Locate the cell with the specified text and output its (x, y) center coordinate. 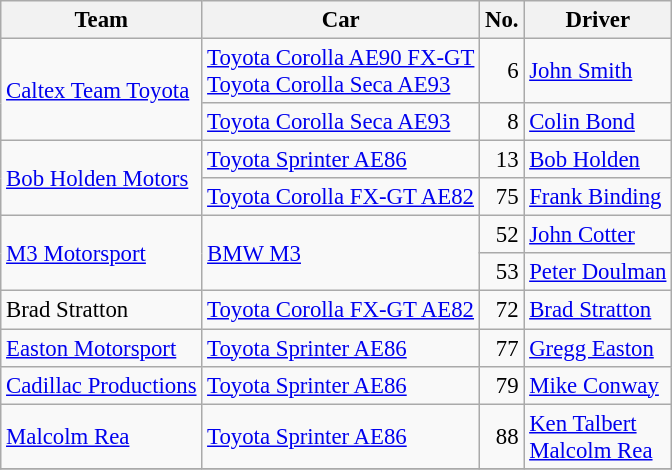
Easton Motorsport (102, 348)
BMW M3 (341, 254)
Caltex Team Toyota (102, 90)
Frank Binding (598, 197)
Malcolm Rea (102, 436)
52 (502, 235)
Toyota Corolla Seca AE93 (341, 122)
Mike Conway (598, 385)
13 (502, 160)
6 (502, 72)
No. (502, 20)
77 (502, 348)
Car (341, 20)
79 (502, 385)
Team (102, 20)
M3 Motorsport (102, 254)
Ken Talbert Malcolm Rea (598, 436)
75 (502, 197)
8 (502, 122)
Toyota Corolla AE90 FX-GT Toyota Corolla Seca AE93 (341, 72)
Bob Holden Motors (102, 178)
88 (502, 436)
Cadillac Productions (102, 385)
Colin Bond (598, 122)
Bob Holden (598, 160)
53 (502, 273)
John Smith (598, 72)
Peter Doulman (598, 273)
John Cotter (598, 235)
72 (502, 310)
Gregg Easton (598, 348)
Driver (598, 20)
